Locate the cell with the specified text and output its (X, Y) center coordinate. 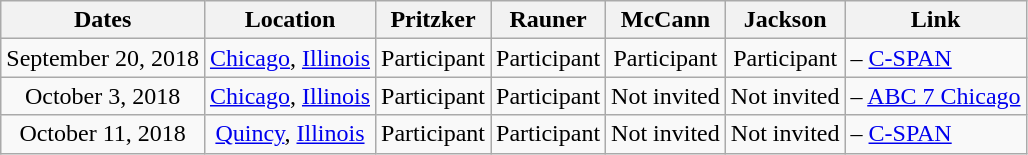
Jackson (785, 20)
Link (936, 20)
October 11, 2018 (103, 134)
September 20, 2018 (103, 58)
Quincy, Illinois (290, 134)
Location (290, 20)
– ABC 7 Chicago (936, 96)
October 3, 2018 (103, 96)
Rauner (548, 20)
Dates (103, 20)
McCann (666, 20)
Pritzker (434, 20)
